Search for the cell housing the specified text and yield its [X, Y] center coordinate. 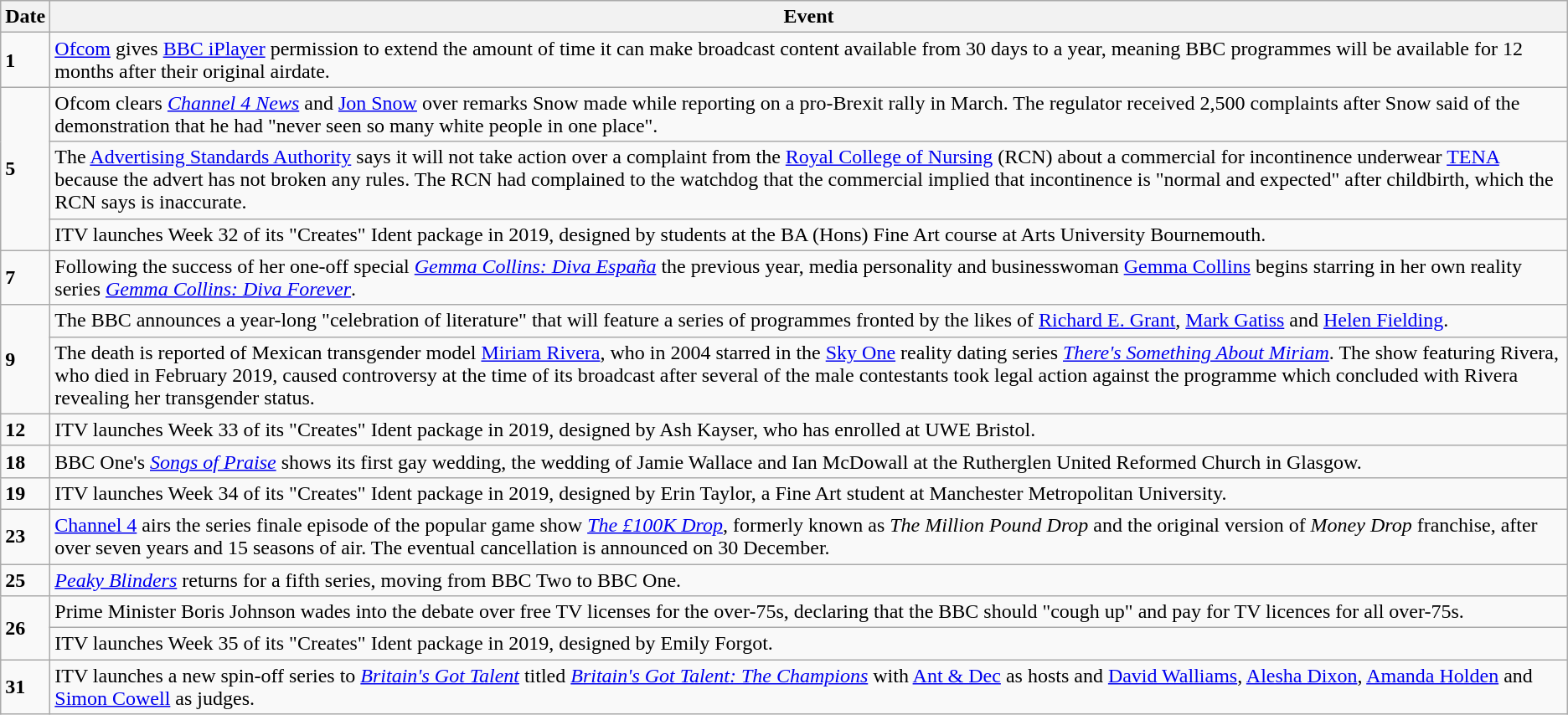
26 [25, 628]
Date [25, 17]
25 [25, 580]
9 [25, 359]
19 [25, 493]
ITV launches Week 35 of its "Creates" Ident package in 2019, designed by Emily Forgot. [809, 644]
ITV launches Week 32 of its "Creates" Ident package in 2019, designed by students at the BA (Hons) Fine Art course at Arts University Bournemouth. [809, 234]
Event [809, 17]
ITV launches Week 34 of its "Creates" Ident package in 2019, designed by Erin Taylor, a Fine Art student at Manchester Metropolitan University. [809, 493]
12 [25, 430]
23 [25, 536]
31 [25, 687]
7 [25, 278]
Peaky Blinders returns for a fifth series, moving from BBC Two to BBC One. [809, 580]
5 [25, 169]
18 [25, 461]
ITV launches Week 33 of its "Creates" Ident package in 2019, designed by Ash Kayser, who has enrolled at UWE Bristol. [809, 430]
1 [25, 60]
